Locate the cell with the specified text and output its (x, y) center coordinate. 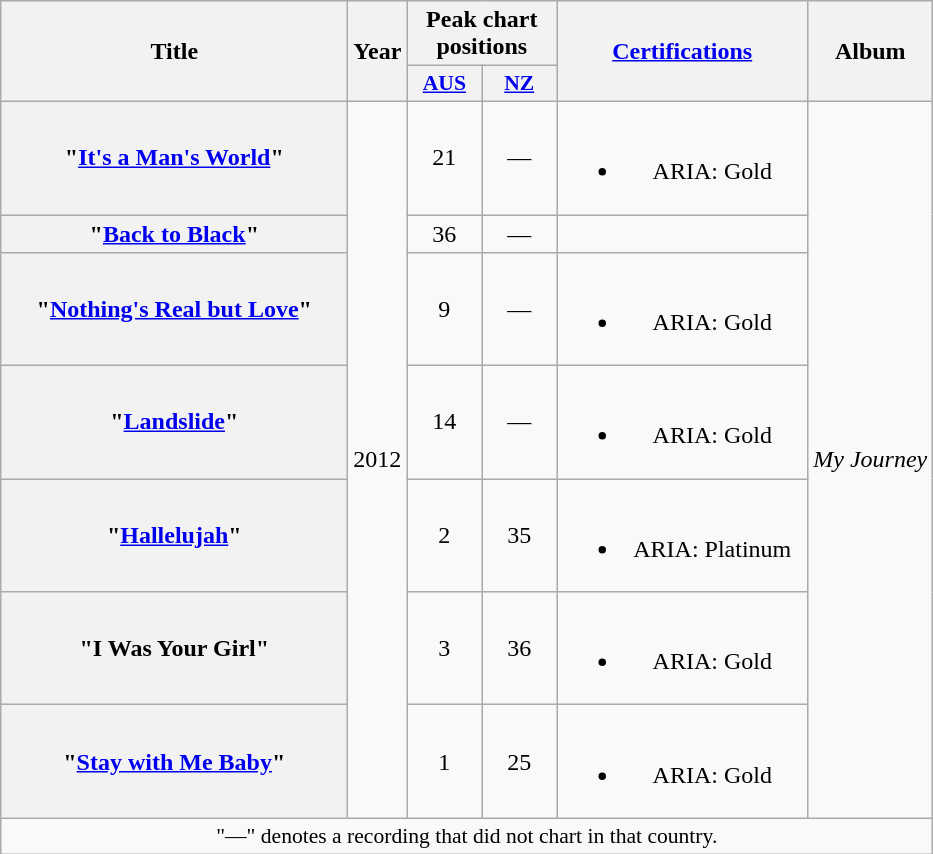
2 (444, 536)
"It's a Man's World" (174, 158)
Peak chart positions (482, 34)
3 (444, 648)
Title (174, 52)
"Back to Black" (174, 233)
"—" denotes a recording that did not chart in that country. (467, 836)
"I Was Your Girl" (174, 648)
9 (444, 310)
"Nothing's Real but Love" (174, 310)
"Landslide" (174, 422)
"Hallelujah" (174, 536)
ARIA: Platinum (682, 536)
"Stay with Me Baby" (174, 762)
AUS (444, 84)
My Journey (870, 459)
25 (520, 762)
1 (444, 762)
Year (378, 52)
35 (520, 536)
21 (444, 158)
Certifications (682, 52)
Album (870, 52)
NZ (520, 84)
2012 (378, 459)
14 (444, 422)
